Capture the cell that displays the provided text and extract its (X, Y) central coordinate. 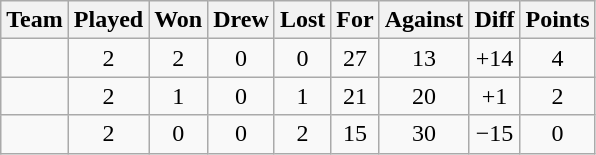
Won (178, 20)
For (355, 20)
Diff (494, 20)
21 (355, 96)
−15 (494, 134)
Team (35, 20)
Played (108, 20)
Drew (242, 20)
4 (558, 58)
+14 (494, 58)
Lost (302, 20)
Points (558, 20)
27 (355, 58)
20 (424, 96)
13 (424, 58)
Against (424, 20)
15 (355, 134)
30 (424, 134)
+1 (494, 96)
